Pinpoint the cell where the given text exists, returning its [X, Y] midpoint coordinate. 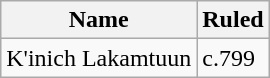
Ruled [233, 20]
Name [99, 20]
K'inich Lakamtuun [99, 58]
c.799 [233, 58]
